For the text-containing cell, return its midpoint in (x, y) coordinate format. 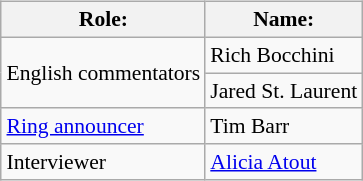
English commentators (103, 72)
Rich Bocchini (284, 55)
Name: (284, 20)
Jared St. Laurent (284, 91)
Interviewer (103, 162)
Ring announcer (103, 126)
Tim Barr (284, 126)
Role: (103, 20)
Alicia Atout (284, 162)
